Capture the cell that displays the provided text and extract its (X, Y) central coordinate. 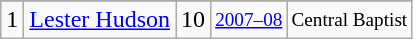
10 (194, 20)
Lester Hudson (100, 20)
1 (12, 20)
Central Baptist (350, 20)
2007–08 (249, 20)
